Extract the (x, y) coordinate from the center of the cell holding the provided text.  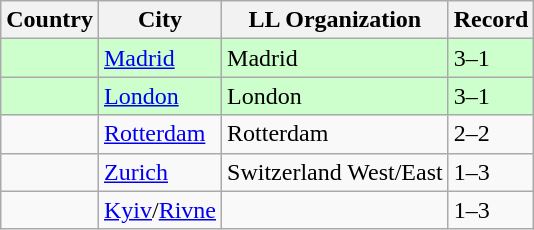
City (160, 20)
Zurich (160, 172)
LL Organization (336, 20)
Switzerland West/East (336, 172)
2–2 (491, 134)
Country (50, 20)
Kyiv/Rivne (160, 210)
Record (491, 20)
